Output the [X, Y] coordinate of the center of the cell containing the given text.  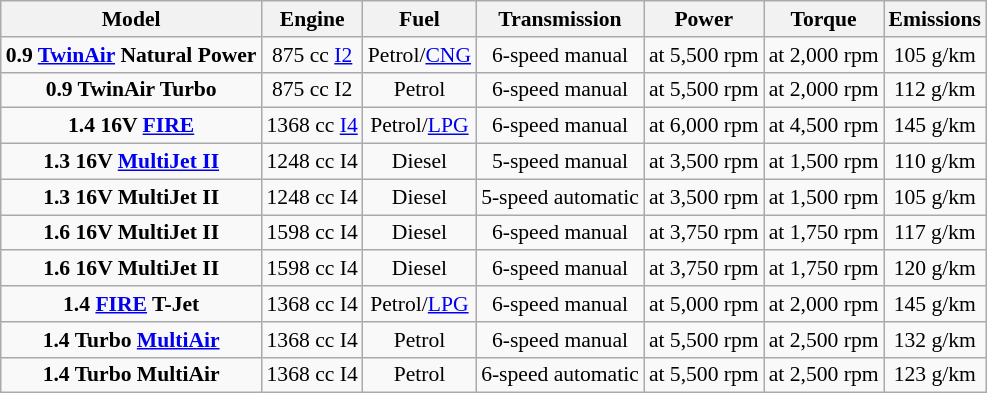
Petrol/CNG [420, 55]
5-speed automatic [560, 197]
Engine [312, 19]
123 g/km [936, 375]
Power [704, 19]
Transmission [560, 19]
1.4 FIRE T-Jet [132, 304]
at 4,500 rpm [824, 126]
120 g/km [936, 269]
132 g/km [936, 340]
112 g/km [936, 90]
Fuel [420, 19]
6-speed automatic [560, 375]
0.9 TwinAir Turbo [132, 90]
1.4 16V FIRE [132, 126]
Emissions [936, 19]
at 6,000 rpm [704, 126]
5-speed manual [560, 162]
Model [132, 19]
Torque [824, 19]
at 5,000 rpm [704, 304]
117 g/km [936, 233]
0.9 TwinAir Natural Power [132, 55]
110 g/km [936, 162]
